Provide the [X, Y] coordinate of the cell's center where the given text is located.  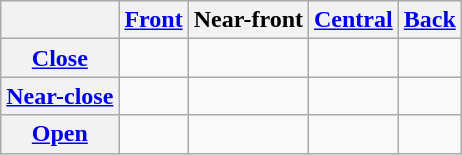
Near-close [60, 96]
Open [60, 134]
Central [354, 20]
Near-front [248, 20]
Front [154, 20]
Close [60, 58]
Back [430, 20]
